Detect which cell encompasses the target text, then output its (X, Y) center coordinate. 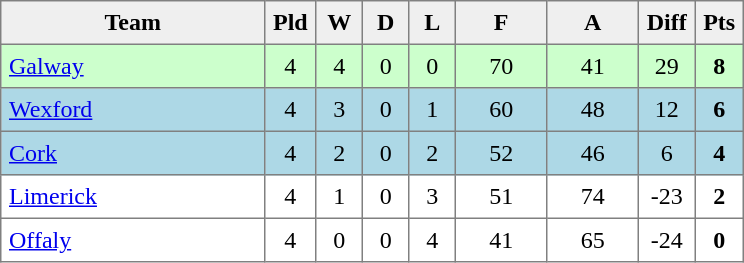
74 (593, 197)
60 (501, 110)
12 (666, 110)
Galway (133, 66)
-24 (666, 240)
Team (133, 23)
F (501, 23)
W (339, 23)
-23 (666, 197)
70 (501, 66)
48 (593, 110)
46 (593, 153)
Wexford (133, 110)
Offaly (133, 240)
Cork (133, 153)
Pld (290, 23)
51 (501, 197)
52 (501, 153)
8 (719, 66)
29 (666, 66)
65 (593, 240)
A (593, 23)
Pts (719, 23)
Limerick (133, 197)
Diff (666, 23)
D (385, 23)
L (432, 23)
